Output the [x, y] coordinate of the center of the cell containing the given text.  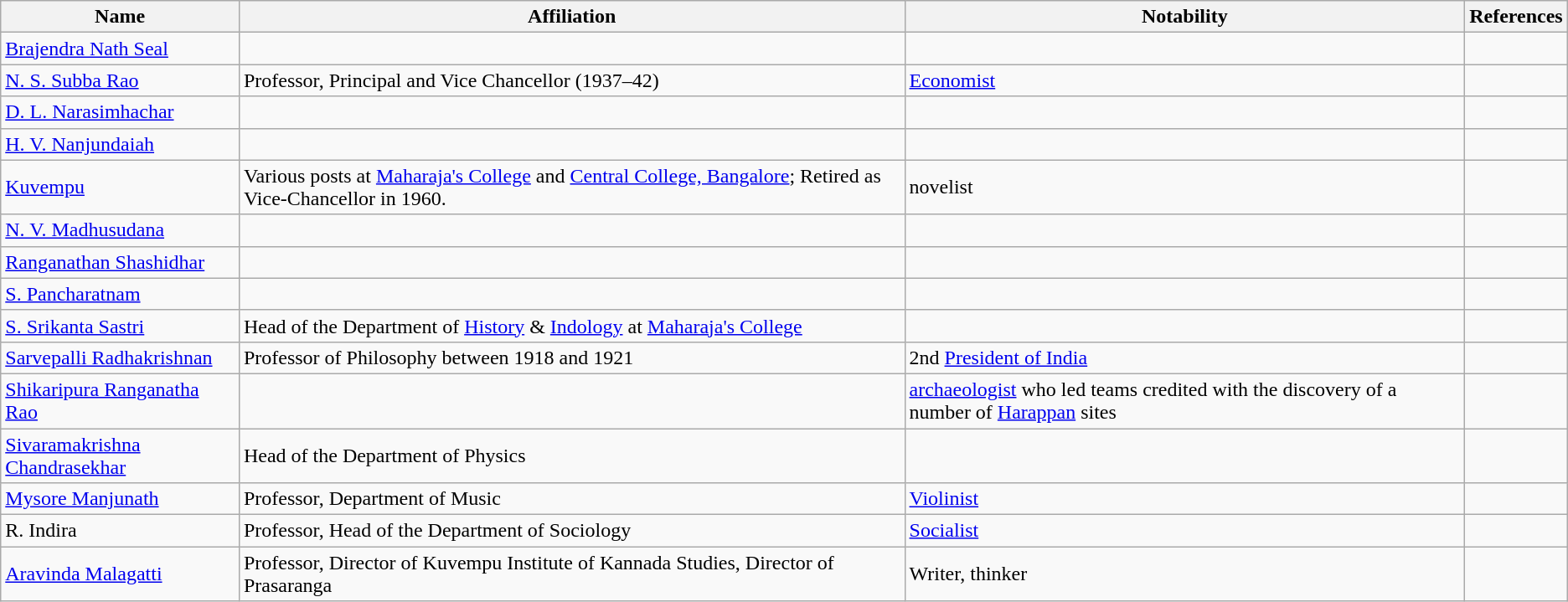
novelist [1184, 188]
Head of the Department of Physics [571, 455]
Writer, thinker [1184, 574]
Professor, Department of Music [571, 499]
Professor of Philosophy between 1918 and 1921 [571, 358]
Name [121, 17]
S. Srikanta Sastri [121, 326]
Socialist [1184, 531]
archaeologist who led teams credited with the discovery of a number of Harappan sites [1184, 400]
R. Indira [121, 531]
Professor, Head of the Department of Sociology [571, 531]
D. L. Narasimhachar [121, 112]
N. V. Madhusudana [121, 230]
Head of the Department of History & Indology at Maharaja's College [571, 326]
Economist [1184, 80]
Professor, Principal and Vice Chancellor (1937–42) [571, 80]
S. Pancharatnam [121, 294]
Brajendra Nath Seal [121, 49]
Sarvepalli Radhakrishnan [121, 358]
Mysore Manjunath [121, 499]
Ranganathan Shashidhar [121, 262]
Violinist [1184, 499]
References [1516, 17]
Notability [1184, 17]
N. S. Subba Rao [121, 80]
H. V. Nanjundaiah [121, 144]
Aravinda Malagatti [121, 574]
Kuvempu [121, 188]
Various posts at Maharaja's College and Central College, Bangalore; Retired as Vice-Chancellor in 1960. [571, 188]
Sivaramakrishna Chandrasekhar [121, 455]
Professor, Director of Kuvempu Institute of Kannada Studies, Director of Prasaranga [571, 574]
2nd President of India [1184, 358]
Affiliation [571, 17]
Shikaripura Ranganatha Rao [121, 400]
